Find where the given text appears and provide that cell's center as [X, Y] coordinate. 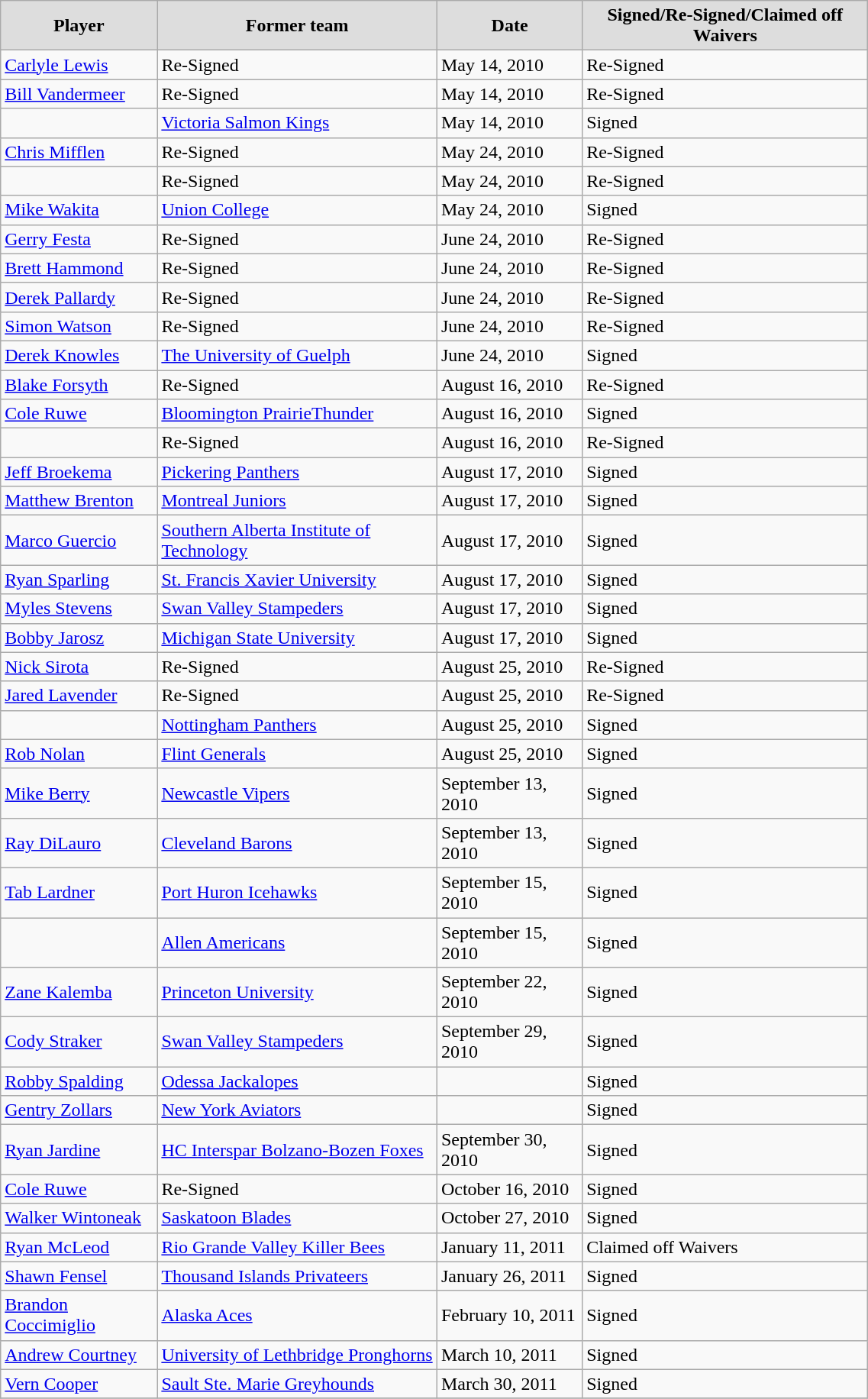
Former team [298, 26]
January 26, 2011 [509, 1276]
Brett Hammond [79, 268]
Gerry Festa [79, 239]
Chris Mifflen [79, 152]
Cody Straker [79, 1042]
Alaska Aces [298, 1315]
Ryan Jardine [79, 1150]
Simon Watson [79, 326]
Robby Spalding [79, 1081]
Thousand Islands Privateers [298, 1276]
Ryan McLeod [79, 1247]
Derek Pallardy [79, 297]
Date [509, 26]
Southern Alberta Institute of Technology [298, 541]
Jared Lavender [79, 696]
October 16, 2010 [509, 1189]
Signed/Re-Signed/Claimed off Waivers [725, 26]
Mike Berry [79, 793]
Bloomington PrairieThunder [298, 414]
September 29, 2010 [509, 1042]
September 30, 2010 [509, 1150]
Bobby Jarosz [79, 638]
Mike Wakita [79, 210]
Port Huron Icehawks [298, 892]
Myles Stevens [79, 609]
March 10, 2011 [509, 1355]
February 10, 2011 [509, 1315]
Blake Forsyth [79, 384]
Rob Nolan [79, 754]
Nottingham Panthers [298, 725]
Brandon Coccimiglio [79, 1315]
March 30, 2011 [509, 1384]
Zane Kalemba [79, 993]
Claimed off Waivers [725, 1247]
Jeff Broekema [79, 472]
HC Interspar Bolzano-Bozen Foxes [298, 1150]
October 27, 2010 [509, 1218]
Derek Knowles [79, 355]
University of Lethbridge Pronghorns [298, 1355]
Tab Lardner [79, 892]
Marco Guercio [79, 541]
Saskatoon Blades [298, 1218]
Cleveland Barons [298, 843]
New York Aviators [298, 1110]
Flint Generals [298, 754]
Montreal Juniors [298, 501]
Newcastle Vipers [298, 793]
Union College [298, 210]
Player [79, 26]
September 22, 2010 [509, 993]
Ryan Sparling [79, 580]
Gentry Zollars [79, 1110]
Odessa Jackalopes [298, 1081]
Sault Ste. Marie Greyhounds [298, 1384]
Vern Cooper [79, 1384]
Matthew Brenton [79, 501]
Nick Sirota [79, 667]
January 11, 2011 [509, 1247]
Rio Grande Valley Killer Bees [298, 1247]
Allen Americans [298, 942]
Andrew Courtney [79, 1355]
Walker Wintoneak [79, 1218]
Carlyle Lewis [79, 65]
Pickering Panthers [298, 472]
The University of Guelph [298, 355]
Victoria Salmon Kings [298, 123]
Michigan State University [298, 638]
Shawn Fensel [79, 1276]
Bill Vandermeer [79, 94]
Ray DiLauro [79, 843]
Princeton University [298, 993]
St. Francis Xavier University [298, 580]
